Provide the (x, y) coordinate of the cell's center where the given text is located.  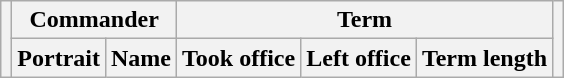
Term (365, 20)
Took office (239, 58)
Left office (359, 58)
Name (140, 58)
Portrait (59, 58)
Term length (484, 58)
Commander (94, 20)
